Identify which cell holds the provided text, then report its [x, y] central coordinate. 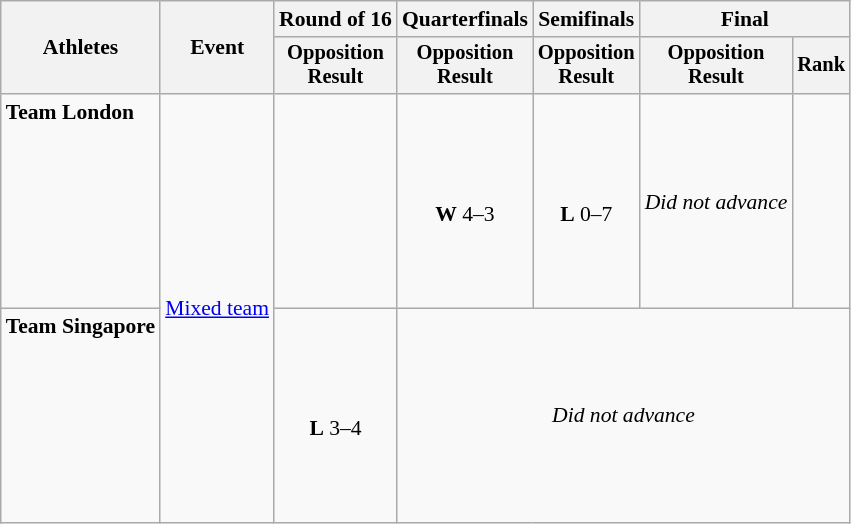
Round of 16 [336, 19]
Semifinals [586, 19]
Team London [80, 201]
L 3–4 [336, 416]
Final [745, 19]
Athletes [80, 48]
L 0–7 [586, 201]
Mixed team [217, 308]
Rank [821, 66]
Team Singapore [80, 416]
W 4–3 [465, 201]
Event [217, 48]
Quarterfinals [465, 19]
